Return the [x, y] coordinate for the center point of the cell that contains the specified text.  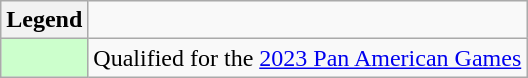
Legend [44, 20]
Qualified for the 2023 Pan American Games [308, 58]
